For the text-containing cell, return its midpoint in [x, y] coordinate format. 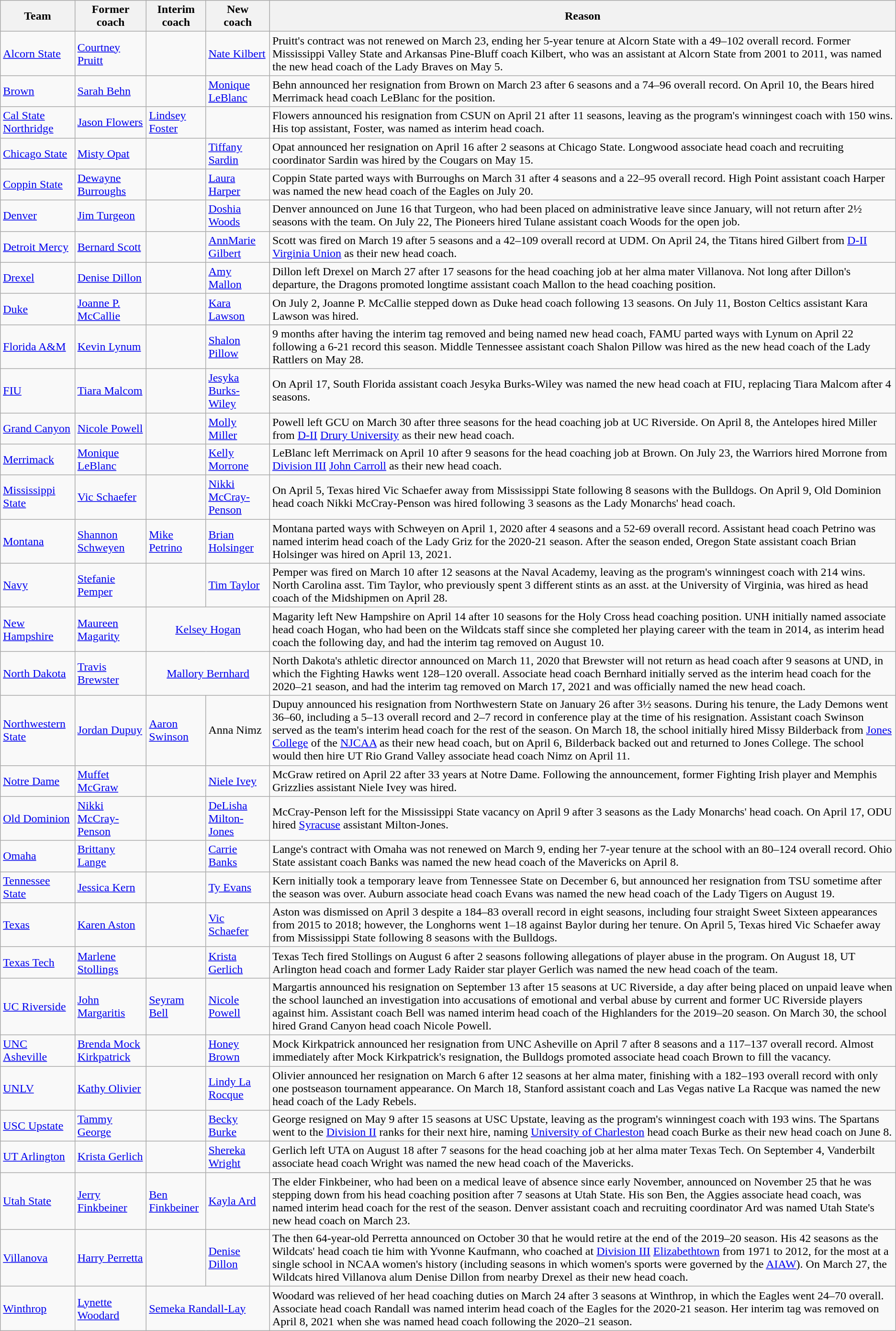
Chicago State [37, 153]
Sarah Behn [111, 91]
Travis Brewster [111, 673]
Mississippi State [37, 497]
Brown [37, 91]
Niele Ivey [238, 781]
Brenda Mock Kirkpatrick [111, 1050]
Coppin State [37, 185]
Newcoach [238, 16]
Reason [582, 16]
On July 2, Joanne P. McCallie stepped down as Duke head coach following 13 seasons. On July 11, Boston Celtics assistant Kara Lawson was hired. [582, 309]
Drexel [37, 278]
Marlene Stollings [111, 962]
UT Arlington [37, 1157]
Brittany Lange [111, 856]
AnnMarie Gilbert [238, 247]
Omaha [37, 856]
Villanova [37, 1258]
Mallory Bernhard [208, 673]
Kayla Ard [238, 1201]
Kathy Olivier [111, 1088]
Brian Holsinger [238, 541]
Laura Harper [238, 185]
Notre Dame [37, 781]
Courtney Pruitt [111, 54]
Denver [37, 215]
Grand Canyon [37, 428]
Jim Turgeon [111, 215]
Kara Lawson [238, 309]
Misty Opat [111, 153]
Florida A&M [37, 347]
Navy [37, 585]
Tiffany Sardin [238, 153]
Harry Perretta [111, 1258]
Lindsey Foster [176, 123]
Kelsey Hogan [208, 629]
Shalon Pillow [238, 347]
Detroit Mercy [37, 247]
Muffet McGraw [111, 781]
Becky Burke [238, 1126]
Lynette Woodard [111, 1309]
Mike Petrino [176, 541]
John Margaritis [111, 1006]
Aaron Swinson [176, 730]
Merrimack [37, 459]
Cal State Northridge [37, 123]
Jason Flowers [111, 123]
Karen Aston [111, 925]
Honey Brown [238, 1050]
Team [37, 16]
Montana [37, 541]
USC Upstate [37, 1126]
Maureen Magarity [111, 629]
Duke [37, 309]
Formercoach [111, 16]
Tim Taylor [238, 585]
Shannon Schweyen [111, 541]
Texas [37, 925]
Jerry Finkbeiner [111, 1201]
Joanne P. McCallie [111, 309]
Northwestern State [37, 730]
Amy Mallon [238, 278]
Lindy La Rocque [238, 1088]
Tennessee State [37, 887]
Tammy George [111, 1126]
Molly Miller [238, 428]
Shereka Wright [238, 1157]
Bernard Scott [111, 247]
New Hampshire [37, 629]
Doshia Woods [238, 215]
Texas Tech [37, 962]
UNLV [37, 1088]
Stefanie Pemper [111, 585]
Kevin Lynum [111, 347]
Tiara Malcom [111, 391]
Jordan Dupuy [111, 730]
Winthrop [37, 1309]
Kelly Morrone [238, 459]
Semeka Randall-Lay [208, 1309]
Alcorn State [37, 54]
Seyram Bell [176, 1006]
North Dakota [37, 673]
DeLisha Milton-Jones [238, 818]
Old Dominion [37, 818]
FIU [37, 391]
Jesyka Burks-Wiley [238, 391]
Anna Nimz [238, 730]
Interimcoach [176, 16]
UNC Asheville [37, 1050]
Dewayne Burroughs [111, 185]
UC Riverside [37, 1006]
Ty Evans [238, 887]
Carrie Banks [238, 856]
Ben Finkbeiner [176, 1201]
Utah State [37, 1201]
Jessica Kern [111, 887]
On April 17, South Florida assistant coach Jesyka Burks-Wiley was named the new head coach at FIU, replacing Tiara Malcom after 4 seasons. [582, 391]
Nate Kilbert [238, 54]
